Detect which cell encompasses the target text, then output its [x, y] center coordinate. 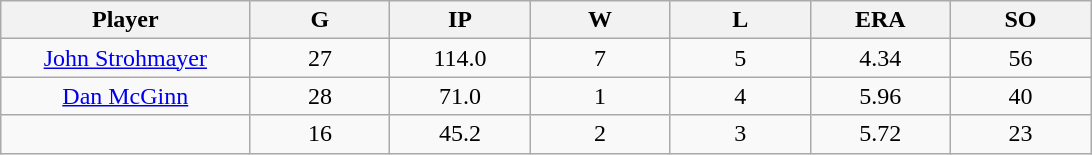
3 [740, 134]
John Strohmayer [126, 58]
Dan McGinn [126, 96]
W [600, 20]
1 [600, 96]
IP [460, 20]
5 [740, 58]
16 [320, 134]
114.0 [460, 58]
23 [1020, 134]
2 [600, 134]
L [740, 20]
45.2 [460, 134]
56 [1020, 58]
71.0 [460, 96]
G [320, 20]
40 [1020, 96]
27 [320, 58]
5.72 [880, 134]
4 [740, 96]
5.96 [880, 96]
ERA [880, 20]
28 [320, 96]
4.34 [880, 58]
Player [126, 20]
7 [600, 58]
SO [1020, 20]
